Return the [x, y] coordinate for the center point of the cell that contains the specified text.  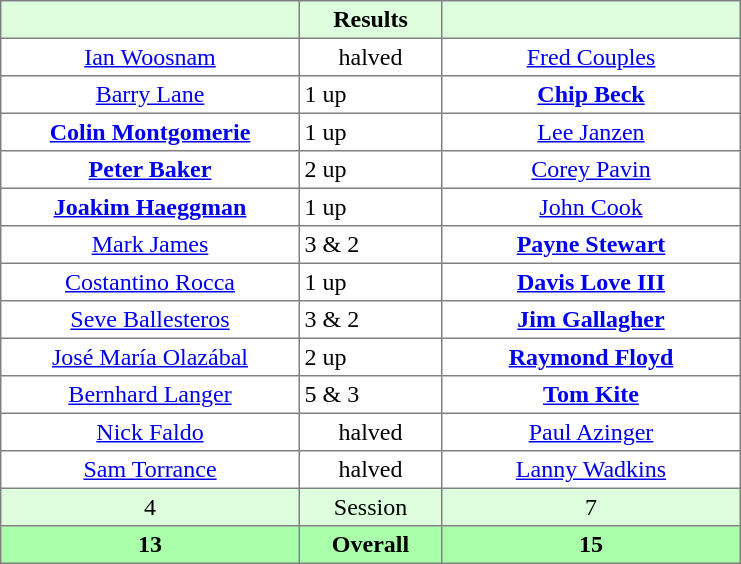
Fred Couples [591, 57]
Lee Janzen [591, 132]
7 [591, 507]
Tom Kite [591, 395]
Sam Torrance [150, 470]
Corey Pavin [591, 170]
Chip Beck [591, 95]
Payne Stewart [591, 245]
José María Olazábal [150, 357]
13 [150, 545]
Session [370, 507]
Joakim Haeggman [150, 207]
Costantino Rocca [150, 282]
Ian Woosnam [150, 57]
Barry Lane [150, 95]
5 & 3 [370, 395]
4 [150, 507]
Mark James [150, 245]
Colin Montgomerie [150, 132]
Raymond Floyd [591, 357]
Results [370, 20]
15 [591, 545]
Seve Ballesteros [150, 320]
Bernhard Langer [150, 395]
Lanny Wadkins [591, 470]
Paul Azinger [591, 432]
Peter Baker [150, 170]
Davis Love III [591, 282]
Jim Gallagher [591, 320]
John Cook [591, 207]
Nick Faldo [150, 432]
Overall [370, 545]
